Capture the cell that displays the provided text and extract its [X, Y] central coordinate. 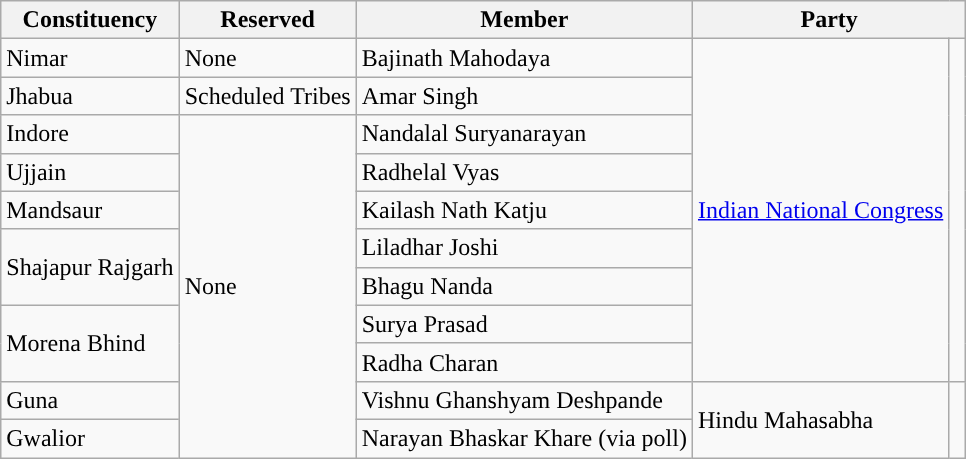
Narayan Bhaskar Khare (via poll) [524, 438]
Gwalior [90, 438]
Nimar [90, 58]
Radhelal Vyas [524, 172]
Radha Charan [524, 362]
Scheduled Tribes [268, 96]
Constituency [90, 20]
Indian National Congress [820, 210]
Kailash Nath Katju [524, 210]
Amar Singh [524, 96]
Indore [90, 134]
Liladhar Joshi [524, 248]
Guna [90, 400]
Jhabua [90, 96]
Shajapur Rajgarh [90, 267]
Party [828, 20]
Hindu Mahasabha [820, 419]
Bhagu Nanda [524, 286]
Vishnu Ghanshyam Deshpande [524, 400]
Mandsaur [90, 210]
Nandalal Suryanarayan [524, 134]
Ujjain [90, 172]
Member [524, 20]
Bajinath Mahodaya [524, 58]
Surya Prasad [524, 324]
Reserved [268, 20]
Morena Bhind [90, 343]
